Detect which cell encompasses the target text, then output its (X, Y) center coordinate. 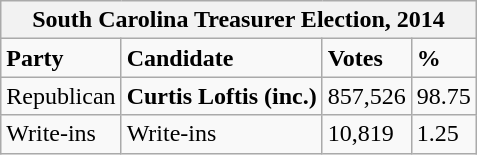
Curtis Loftis (inc.) (222, 96)
Votes (366, 58)
857,526 (366, 96)
Party (61, 58)
% (444, 58)
98.75 (444, 96)
Candidate (222, 58)
10,819 (366, 134)
1.25 (444, 134)
South Carolina Treasurer Election, 2014 (239, 20)
Republican (61, 96)
